Return (x, y) of the center of cell containing provided text 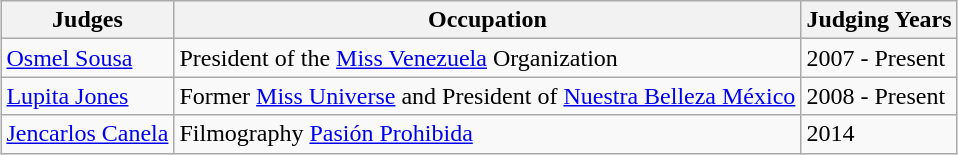
Lupita Jones (88, 96)
Filmography Pasión Prohibida (488, 134)
Judging Years (879, 20)
2014 (879, 134)
2007 - Present (879, 58)
Jencarlos Canela (88, 134)
Former Miss Universe and President of Nuestra Belleza México (488, 96)
Occupation (488, 20)
Judges (88, 20)
2008 - Present (879, 96)
President of the Miss Venezuela Organization (488, 58)
Osmel Sousa (88, 58)
